Return the [X, Y] coordinate for the center point of the cell that contains the specified text.  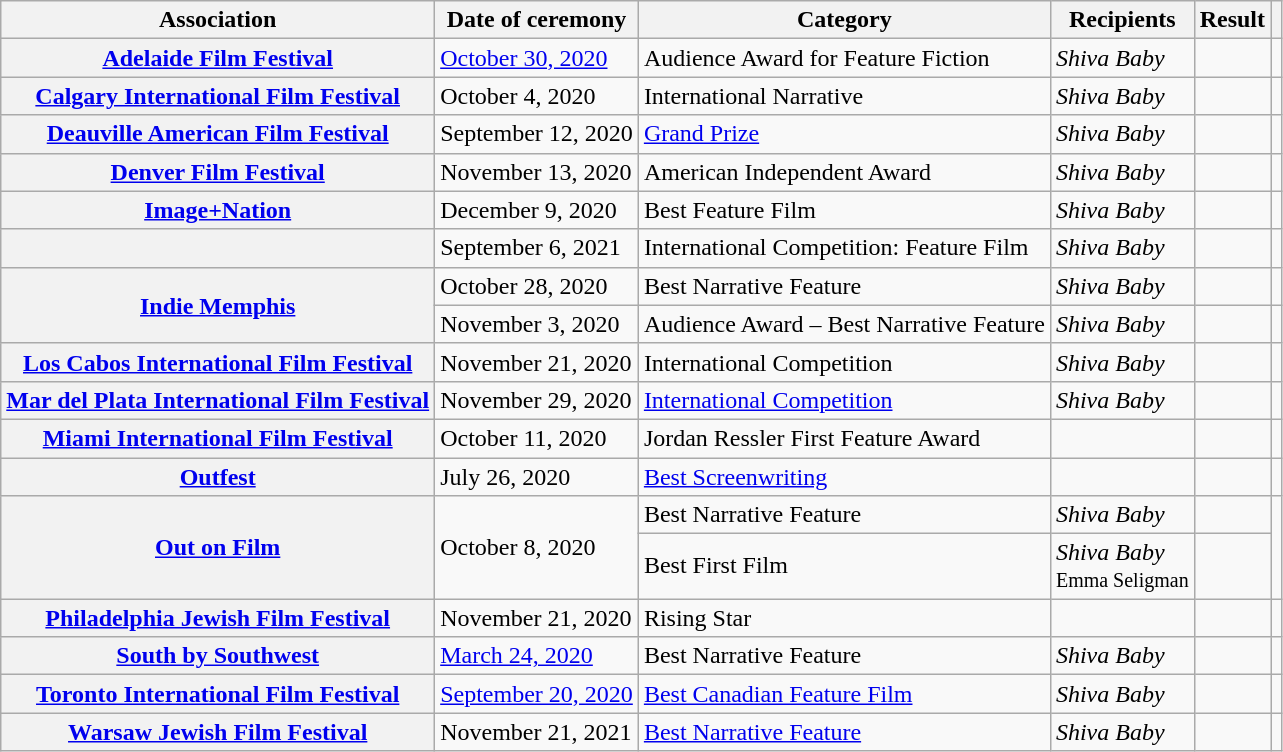
Best Screenwriting [844, 477]
Outfest [218, 477]
Calgary International Film Festival [218, 96]
Image+Nation [218, 210]
Toronto International Film Festival [218, 694]
Rising Star [844, 618]
Best Feature Film [844, 210]
Audience Award – Best Narrative Feature [844, 324]
Date of ceremony [537, 20]
Deauville American Film Festival [218, 134]
October 28, 2020 [537, 286]
September 12, 2020 [537, 134]
Warsaw Jewish Film Festival [218, 732]
Indie Memphis [218, 305]
Association [218, 20]
Adelaide Film Festival [218, 58]
Jordan Ressler First Feature Award [844, 438]
October 11, 2020 [537, 438]
Best Canadian Feature Film [844, 694]
International Competition: Feature Film [844, 248]
November 13, 2020 [537, 172]
Mar del Plata International Film Festival [218, 400]
October 8, 2020 [537, 548]
Category [844, 20]
November 21, 2021 [537, 732]
September 6, 2021 [537, 248]
American Independent Award [844, 172]
Best First Film [844, 566]
November 29, 2020 [537, 400]
Shiva Baby Emma Seligman [1122, 566]
South by Southwest [218, 656]
Grand Prize [844, 134]
Audience Award for Feature Fiction [844, 58]
March 24, 2020 [537, 656]
International Narrative [844, 96]
October 4, 2020 [537, 96]
November 3, 2020 [537, 324]
December 9, 2020 [537, 210]
Los Cabos International Film Festival [218, 362]
Miami International Film Festival [218, 438]
Philadelphia Jewish Film Festival [218, 618]
Denver Film Festival [218, 172]
Result [1232, 20]
July 26, 2020 [537, 477]
Recipients [1122, 20]
October 30, 2020 [537, 58]
Out on Film [218, 548]
September 20, 2020 [537, 694]
